Locate the cell with the specified text and output its (x, y) center coordinate. 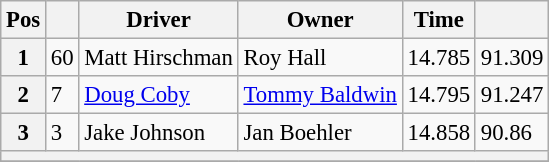
60 (62, 58)
Doug Coby (158, 95)
Time (438, 20)
Driver (158, 20)
Pos (24, 20)
Owner (320, 20)
90.86 (512, 133)
Roy Hall (320, 58)
Tommy Baldwin (320, 95)
Jake Johnson (158, 133)
14.795 (438, 95)
14.785 (438, 58)
2 (24, 95)
14.858 (438, 133)
Jan Boehler (320, 133)
91.309 (512, 58)
7 (62, 95)
Matt Hirschman (158, 58)
1 (24, 58)
91.247 (512, 95)
